Find where the given text appears and provide that cell's center as [X, Y] coordinate. 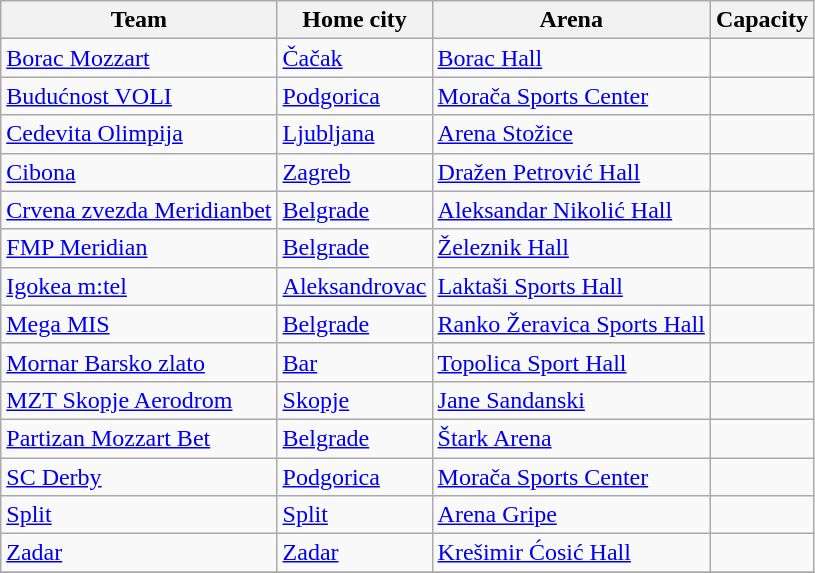
Arena [571, 20]
Capacity [762, 20]
Štark Arena [571, 438]
Zagreb [354, 172]
Železnik Hall [571, 248]
FMP Meridian [139, 248]
Mornar Barsko zlato [139, 362]
Laktaši Sports Hall [571, 286]
Cibona [139, 172]
Dražen Petrović Hall [571, 172]
Partizan Mozzart Bet [139, 438]
Jane Sandanski [571, 400]
Ljubljana [354, 134]
Mega MIS [139, 324]
Home city [354, 20]
SC Derby [139, 477]
Krešimir Ćosić Hall [571, 553]
Skopje [354, 400]
Cedevita Olimpija [139, 134]
Bar [354, 362]
Ranko Žeravica Sports Hall [571, 324]
Crvena zvezda Meridianbet [139, 210]
Aleksandrovac [354, 286]
Budućnost VOLI [139, 96]
Arena Stožice [571, 134]
Igokea m:tel [139, 286]
Borac Mozzart [139, 58]
Čačak [354, 58]
Arena Gripe [571, 515]
MZT Skopje Aerodrom [139, 400]
Team [139, 20]
Borac Hall [571, 58]
Topolica Sport Hall [571, 362]
Aleksandar Nikolić Hall [571, 210]
